Detect which cell encompasses the target text, then output its (x, y) center coordinate. 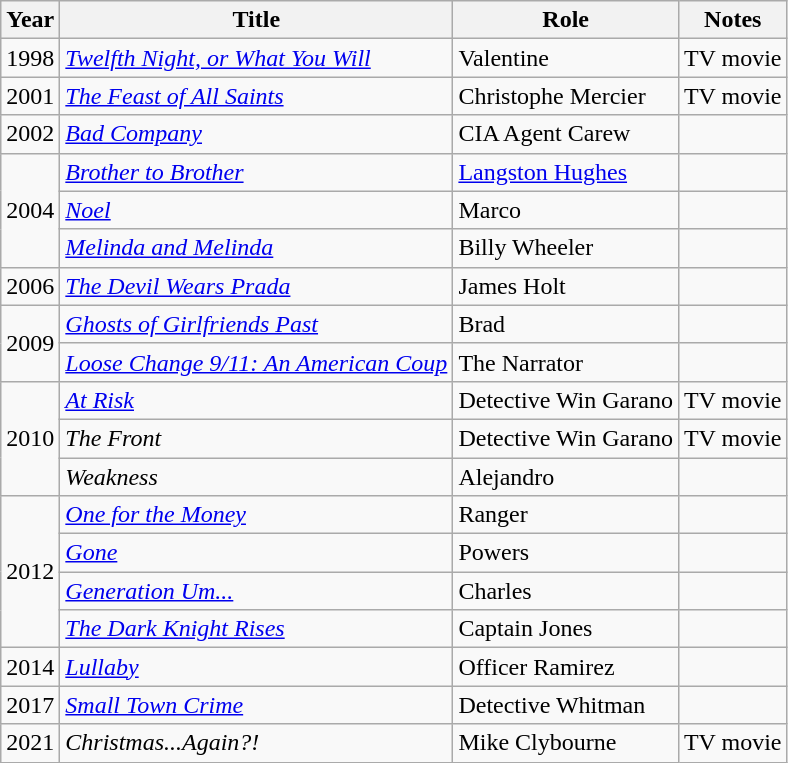
Notes (732, 20)
Billy Wheeler (566, 248)
Christmas...Again?! (256, 743)
Loose Change 9/11: An American Coup (256, 362)
Generation Um... (256, 591)
James Holt (566, 286)
Powers (566, 553)
CIA Agent Carew (566, 134)
1998 (30, 58)
2002 (30, 134)
Weakness (256, 477)
Marco (566, 210)
At Risk (256, 400)
Alejandro (566, 477)
2009 (30, 343)
Ranger (566, 515)
Mike Clybourne (566, 743)
Twelfth Night, or What You Will (256, 58)
Noel (256, 210)
Brother to Brother (256, 172)
The Devil Wears Prada (256, 286)
Gone (256, 553)
Charles (566, 591)
2006 (30, 286)
One for the Money (256, 515)
Langston Hughes (566, 172)
Christophe Mercier (566, 96)
2010 (30, 438)
Captain Jones (566, 629)
2001 (30, 96)
Detective Whitman (566, 705)
The Feast of All Saints (256, 96)
The Front (256, 438)
Brad (566, 324)
Ghosts of Girlfriends Past (256, 324)
2012 (30, 572)
Small Town Crime (256, 705)
2017 (30, 705)
The Dark Knight Rises (256, 629)
2004 (30, 210)
Officer Ramirez (566, 667)
Bad Company (256, 134)
Year (30, 20)
Role (566, 20)
Title (256, 20)
2014 (30, 667)
Lullaby (256, 667)
Valentine (566, 58)
2021 (30, 743)
The Narrator (566, 362)
Melinda and Melinda (256, 248)
